Pinpoint the cell where the given text exists, returning its (x, y) midpoint coordinate. 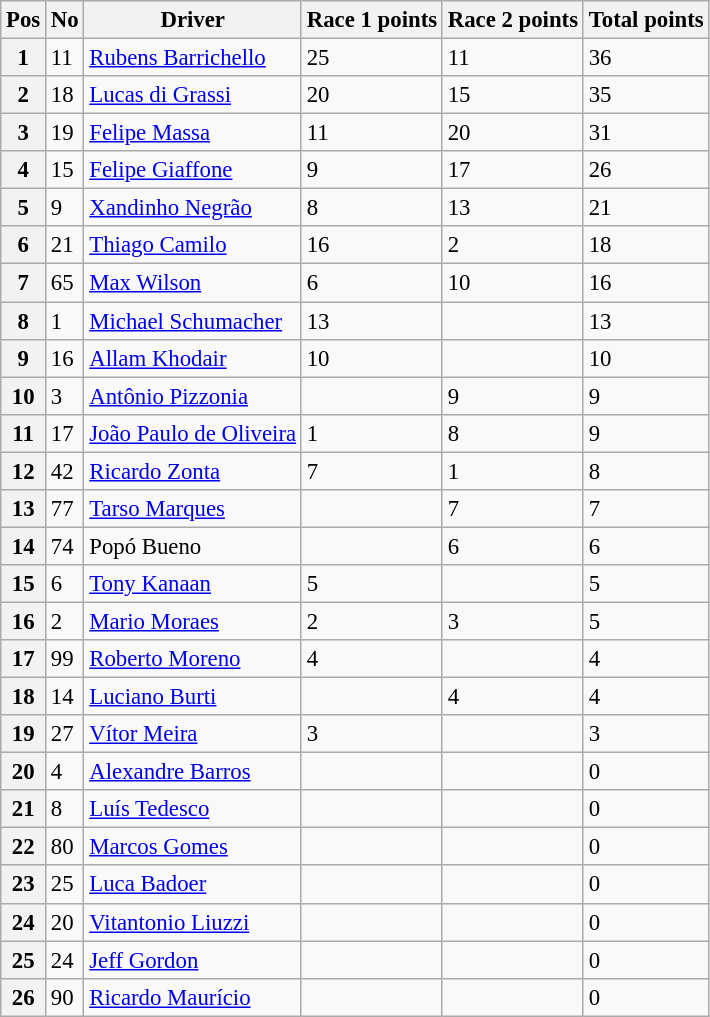
35 (646, 95)
Driver (192, 20)
Jeff Gordon (192, 960)
80 (65, 847)
77 (65, 509)
Antônio Pizzonia (192, 396)
36 (646, 58)
Felipe Giaffone (192, 170)
Tony Kanaan (192, 584)
Vítor Meira (192, 734)
23 (24, 885)
Race 2 points (512, 20)
Luís Tedesco (192, 809)
Pos (24, 20)
Total points (646, 20)
27 (65, 734)
Race 1 points (372, 20)
Vitantonio Liuzzi (192, 922)
Ricardo Maurício (192, 997)
Alexandre Barros (192, 772)
Popó Bueno (192, 546)
João Paulo de Oliveira (192, 433)
Marcos Gomes (192, 847)
Thiago Camilo (192, 245)
Tarso Marques (192, 509)
Luca Badoer (192, 885)
Felipe Massa (192, 133)
Allam Khodair (192, 358)
31 (646, 133)
Lucas di Grassi (192, 95)
74 (65, 546)
65 (65, 283)
No (65, 20)
Roberto Moreno (192, 659)
Max Wilson (192, 283)
Ricardo Zonta (192, 471)
90 (65, 997)
Rubens Barrichello (192, 58)
12 (24, 471)
Xandinho Negrão (192, 208)
Michael Schumacher (192, 321)
Luciano Burti (192, 697)
Mario Moraes (192, 621)
22 (24, 847)
42 (65, 471)
99 (65, 659)
